Identify which cell holds the provided text, then report its (X, Y) central coordinate. 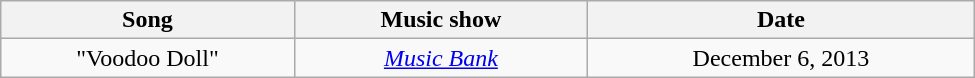
Music Bank (440, 58)
Song (148, 20)
Date (782, 20)
Music show (440, 20)
December 6, 2013 (782, 58)
"Voodoo Doll" (148, 58)
